Extract the (X, Y) coordinate from the center of the cell holding the provided text.  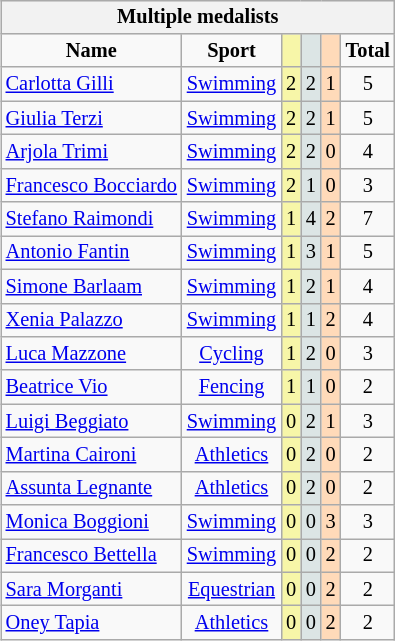
Name (92, 51)
Equestrian (232, 589)
Francesco Bocciardo (92, 185)
Carlotta Gilli (92, 84)
Antonio Fantin (92, 253)
Multiple medalists (198, 17)
Fencing (232, 387)
Stefano Raimondi (92, 219)
Luca Mazzone (92, 354)
Francesco Bettella (92, 556)
Simone Barlaam (92, 286)
Assunta Legnante (92, 488)
Beatrice Vio (92, 387)
Monica Boggioni (92, 522)
7 (368, 219)
Oney Tapia (92, 623)
Martina Caironi (92, 455)
Total (368, 51)
Sport (232, 51)
Cycling (232, 354)
Giulia Terzi (92, 118)
Arjola Trimi (92, 152)
Sara Morganti (92, 589)
Xenia Palazzo (92, 320)
Luigi Beggiato (92, 421)
